Pinpoint the cell where the given text exists, returning its (X, Y) midpoint coordinate. 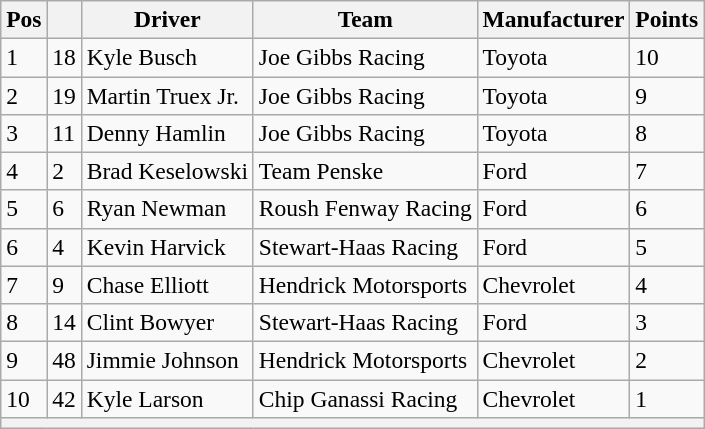
Kevin Harvick (167, 247)
Kyle Busch (167, 57)
Manufacturer (554, 19)
Team Penske (365, 171)
Chase Elliott (167, 285)
Ryan Newman (167, 209)
Chip Ganassi Racing (365, 398)
Pos (24, 19)
Points (667, 19)
Clint Bowyer (167, 322)
18 (64, 57)
14 (64, 322)
Driver (167, 19)
Denny Hamlin (167, 133)
Brad Keselowski (167, 171)
Kyle Larson (167, 398)
Martin Truex Jr. (167, 95)
Roush Fenway Racing (365, 209)
19 (64, 95)
48 (64, 360)
42 (64, 398)
11 (64, 133)
Jimmie Johnson (167, 360)
Team (365, 19)
